Search for the cell housing the specified text and yield its [X, Y] center coordinate. 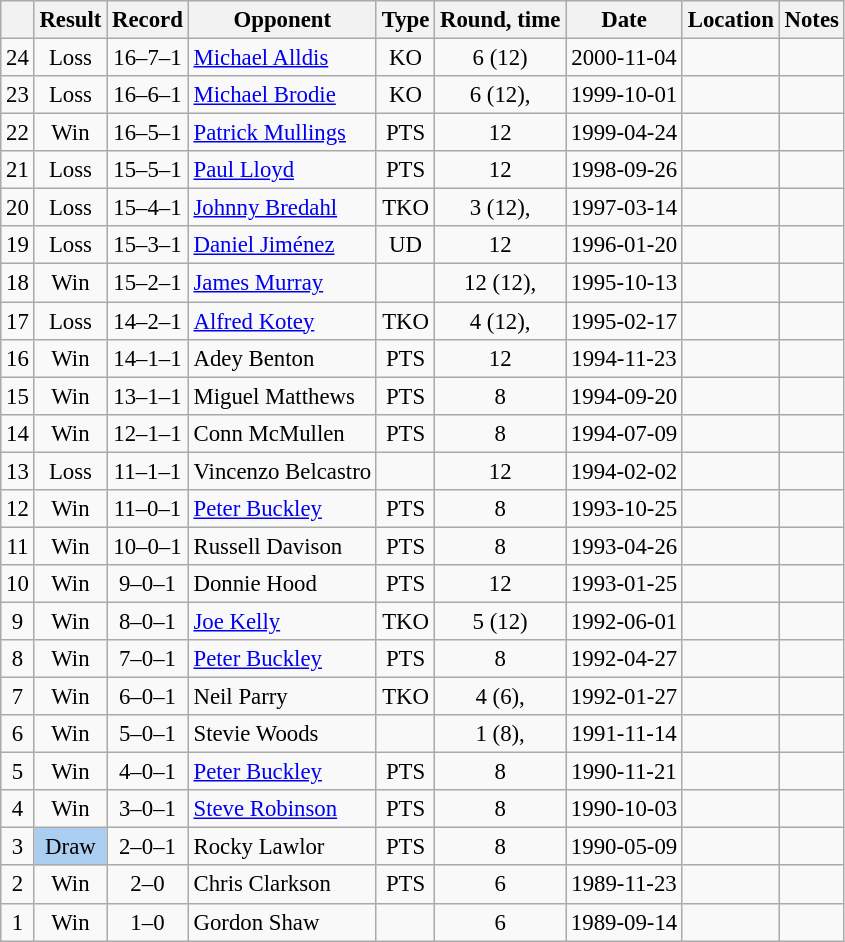
Alfred Kotey [282, 321]
7 [18, 697]
1992-06-01 [624, 621]
Type [405, 20]
1998-09-26 [624, 170]
11–1–1 [148, 471]
10–0–1 [148, 546]
4 [18, 809]
Gordon Shaw [282, 922]
Draw [70, 847]
4 (12), [500, 321]
Stevie Woods [282, 734]
1 (8), [500, 734]
16 [18, 358]
1993-04-26 [624, 546]
16–5–1 [148, 133]
21 [18, 170]
1994-07-09 [624, 433]
1994-02-02 [624, 471]
3–0–1 [148, 809]
6 (12), [500, 95]
Donnie Hood [282, 584]
1995-10-13 [624, 283]
11–0–1 [148, 509]
14 [18, 433]
Date [624, 20]
1999-04-24 [624, 133]
15 [18, 396]
7–0–1 [148, 659]
6 (12) [500, 58]
12 (12), [500, 283]
Record [148, 20]
12–1–1 [148, 433]
1995-02-17 [624, 321]
UD [405, 245]
Chris Clarkson [282, 885]
13–1–1 [148, 396]
1993-01-25 [624, 584]
11 [18, 546]
1990-10-03 [624, 809]
1 [18, 922]
20 [18, 208]
5 (12) [500, 621]
1992-04-27 [624, 659]
1–0 [148, 922]
16–7–1 [148, 58]
16–6–1 [148, 95]
Result [70, 20]
15–3–1 [148, 245]
Joe Kelly [282, 621]
18 [18, 283]
2 [18, 885]
1999-10-01 [624, 95]
1989-09-14 [624, 922]
Patrick Mullings [282, 133]
1990-05-09 [624, 847]
Michael Alldis [282, 58]
6–0–1 [148, 697]
3 [18, 847]
1991-11-14 [624, 734]
8–0–1 [148, 621]
1997-03-14 [624, 208]
Johnny Bredahl [282, 208]
4–0–1 [148, 772]
14–2–1 [148, 321]
Russell Davison [282, 546]
19 [18, 245]
1993-10-25 [624, 509]
Notes [812, 20]
22 [18, 133]
Round, time [500, 20]
Miguel Matthews [282, 396]
2–0–1 [148, 847]
1989-11-23 [624, 885]
10 [18, 584]
Location [730, 20]
1990-11-21 [624, 772]
Conn McMullen [282, 433]
Adey Benton [282, 358]
13 [18, 471]
9 [18, 621]
3 (12), [500, 208]
5 [18, 772]
1994-11-23 [624, 358]
Vincenzo Belcastro [282, 471]
23 [18, 95]
4 (6), [500, 697]
24 [18, 58]
James Murray [282, 283]
Michael Brodie [282, 95]
Paul Lloyd [282, 170]
15–2–1 [148, 283]
17 [18, 321]
1996-01-20 [624, 245]
Rocky Lawlor [282, 847]
2–0 [148, 885]
9–0–1 [148, 584]
15–4–1 [148, 208]
5–0–1 [148, 734]
Daniel Jiménez [282, 245]
1992-01-27 [624, 697]
Neil Parry [282, 697]
1994-09-20 [624, 396]
14–1–1 [148, 358]
2000-11-04 [624, 58]
Steve Robinson [282, 809]
Opponent [282, 20]
15–5–1 [148, 170]
